Provide the (x, y) coordinate of the cell's center where the given text is located.  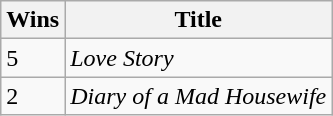
Title (198, 20)
Diary of a Mad Housewife (198, 96)
Love Story (198, 58)
2 (33, 96)
5 (33, 58)
Wins (33, 20)
